Search for the cell housing the specified text and yield its [X, Y] center coordinate. 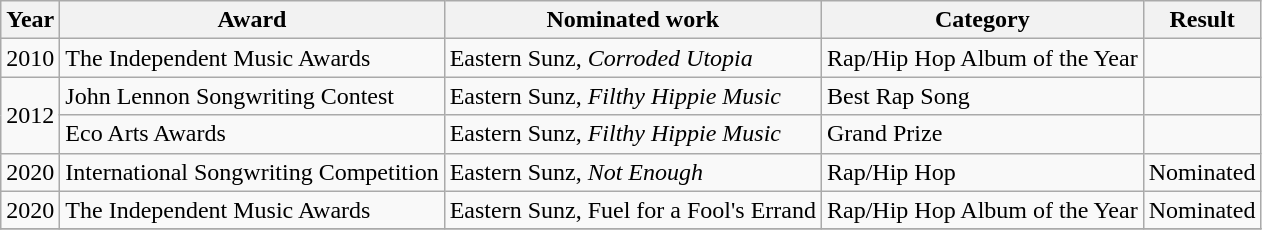
Award [252, 20]
Eastern Sunz, Fuel for a Fool's Errand [632, 210]
Nominated work [632, 20]
John Lennon Songwriting Contest [252, 96]
Eastern Sunz, Not Enough [632, 172]
Best Rap Song [982, 96]
International Songwriting Competition [252, 172]
Rap/Hip Hop [982, 172]
Grand Prize [982, 134]
Eco Arts Awards [252, 134]
Eastern Sunz, Corroded Utopia [632, 58]
Result [1202, 20]
Year [30, 20]
Category [982, 20]
2012 [30, 115]
2010 [30, 58]
